Return [X, Y] of the center of cell containing provided text 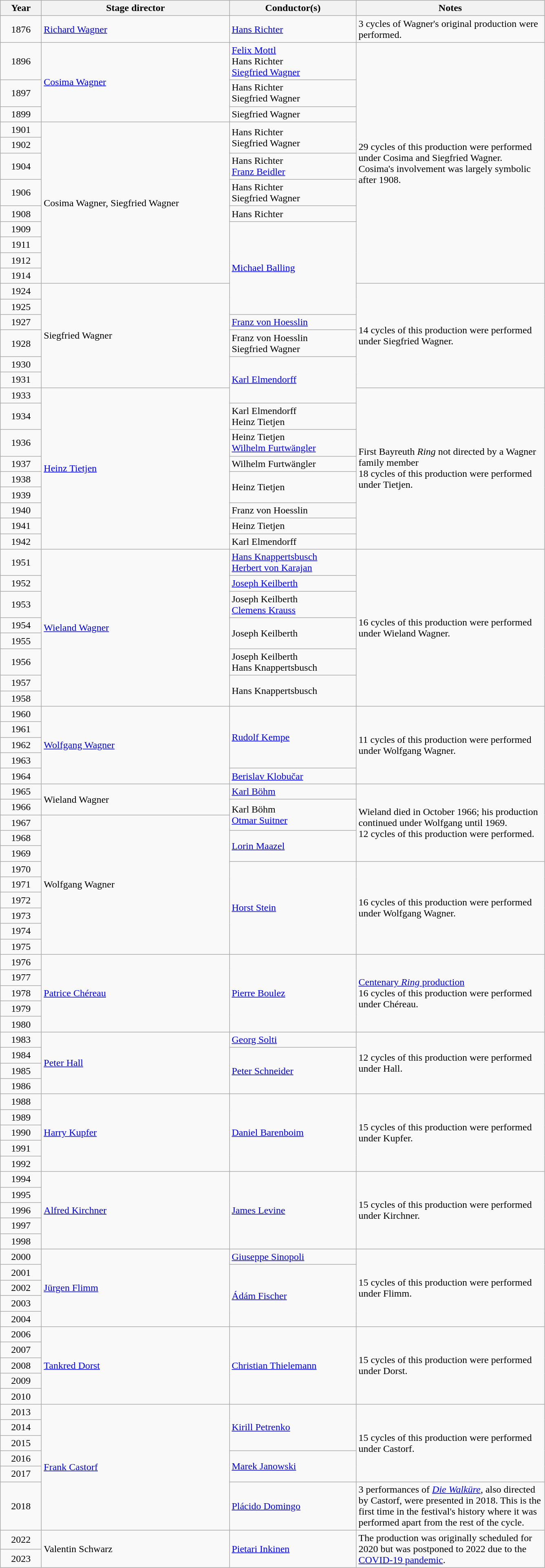
2003 [21, 1303]
Hans RichterFranz Beidler [293, 166]
2023 [21, 1558]
2014 [21, 1427]
1980 [21, 1024]
1991 [21, 1148]
1977 [21, 978]
1876 [21, 29]
Pietari Inkinen [293, 1549]
Ádám Fischer [293, 1295]
Karl ElmendorffHeinz Tietjen [293, 416]
Horst Stein [293, 908]
Richard Wagner [135, 29]
Cosima Wagner, Siegfried Wagner [135, 203]
Peter Hall [135, 1063]
1958 [21, 698]
1899 [21, 114]
2017 [21, 1474]
Cosima Wagner [135, 82]
2006 [21, 1335]
1909 [21, 229]
1955 [21, 641]
The production was originally scheduled for 2020 but was postponed to 2022 due to the COVID-19 pandemic. [450, 1549]
2004 [21, 1319]
1964 [21, 776]
1911 [21, 244]
15 cycles of this production were performed under Castorf. [450, 1443]
1998 [21, 1241]
Rudolf Kempe [293, 737]
1994 [21, 1179]
Patrice Chéreau [135, 993]
1969 [21, 854]
1930 [21, 364]
1996 [21, 1210]
1954 [21, 625]
1963 [21, 760]
1953 [21, 605]
1904 [21, 166]
Hans KnappertsbuschHerbert von Karajan [293, 562]
Berislav Klobučar [293, 776]
1983 [21, 1039]
1927 [21, 322]
1961 [21, 729]
Karl BöhmOtmar Suitner [293, 815]
Year [21, 8]
1960 [21, 714]
2007 [21, 1350]
2013 [21, 1412]
1966 [21, 807]
1976 [21, 962]
1990 [21, 1133]
15 cycles of this production were performed under Kirchner. [450, 1210]
Daniel Barenboim [293, 1133]
1973 [21, 916]
Tankred Dorst [135, 1365]
1967 [21, 823]
1985 [21, 1070]
1928 [21, 343]
1986 [21, 1086]
Karl Böhm [293, 791]
Giuseppe Sinopoli [293, 1257]
15 cycles of this production were performed under Flimm. [450, 1288]
Lorin Maazel [293, 846]
Felix MottlHans RichterSiegfried Wagner [293, 61]
1896 [21, 61]
Joseph KeilberthClemens Krauss [293, 605]
1937 [21, 464]
1992 [21, 1164]
Marek Janowski [293, 1466]
11 cycles of this production were performed under Wolfgang Wagner. [450, 745]
Hans Knappertsbusch [293, 691]
1908 [21, 214]
Franz von HoesslinSiegfried Wagner [293, 343]
Harry Kupfer [135, 1133]
Kirill Petrenko [293, 1427]
1968 [21, 838]
1924 [21, 291]
1925 [21, 307]
1956 [21, 662]
2009 [21, 1381]
1938 [21, 479]
1897 [21, 93]
1989 [21, 1117]
1906 [21, 192]
1914 [21, 276]
1936 [21, 443]
1988 [21, 1102]
Pierre Boulez [293, 993]
Valentin Schwarz [135, 1549]
1901 [21, 130]
1934 [21, 416]
1974 [21, 931]
1979 [21, 1009]
1997 [21, 1226]
1978 [21, 993]
15 cycles of this production were performed under Dorst. [450, 1365]
2010 [21, 1396]
16 cycles of this production were performed under Wolfgang Wagner. [450, 908]
Wilhelm Furtwängler [293, 464]
1942 [21, 542]
Georg Solti [293, 1039]
Jürgen Flimm [135, 1288]
12 cycles of this production were performed under Hall. [450, 1063]
1971 [21, 885]
Heinz TietjenWilhelm Furtwängler [293, 443]
1957 [21, 683]
Centenary Ring production16 cycles of this production were performed under Chéreau. [450, 993]
2016 [21, 1458]
2022 [21, 1539]
1933 [21, 395]
2015 [21, 1443]
14 cycles of this production were performed under Siegfried Wagner. [450, 336]
2001 [21, 1272]
2002 [21, 1288]
1972 [21, 900]
Alfred Kirchner [135, 1210]
Frank Castorf [135, 1467]
1912 [21, 260]
2008 [21, 1365]
1952 [21, 584]
Michael Balling [293, 268]
1931 [21, 380]
1984 [21, 1055]
1975 [21, 947]
First Bayreuth Ring not directed by a Wagner family member18 cycles of this production were performed under Tietjen. [450, 469]
2018 [21, 1506]
Joseph KeilberthHans Knappertsbusch [293, 662]
Plácido Domingo [293, 1506]
1965 [21, 791]
1962 [21, 745]
Peter Schneider [293, 1070]
1939 [21, 495]
James Levine [293, 1210]
1940 [21, 510]
1902 [21, 145]
Conductor(s) [293, 8]
1951 [21, 562]
1941 [21, 526]
Christian Thielemann [293, 1365]
Wieland died in October 1966; his production continued under Wolfgang until 1969.12 cycles of this production were performed. [450, 822]
Notes [450, 8]
Stage director [135, 8]
16 cycles of this production were performed under Wieland Wagner. [450, 628]
29 cycles of this production were performed under Cosima and Siegfried Wagner.Cosima's involvement was largely symbolic after 1908. [450, 163]
15 cycles of this production were performed under Kupfer. [450, 1133]
1970 [21, 869]
2000 [21, 1257]
1995 [21, 1195]
3 cycles of Wagner's original production were performed. [450, 29]
